Search for the cell housing the specified text and yield its [x, y] center coordinate. 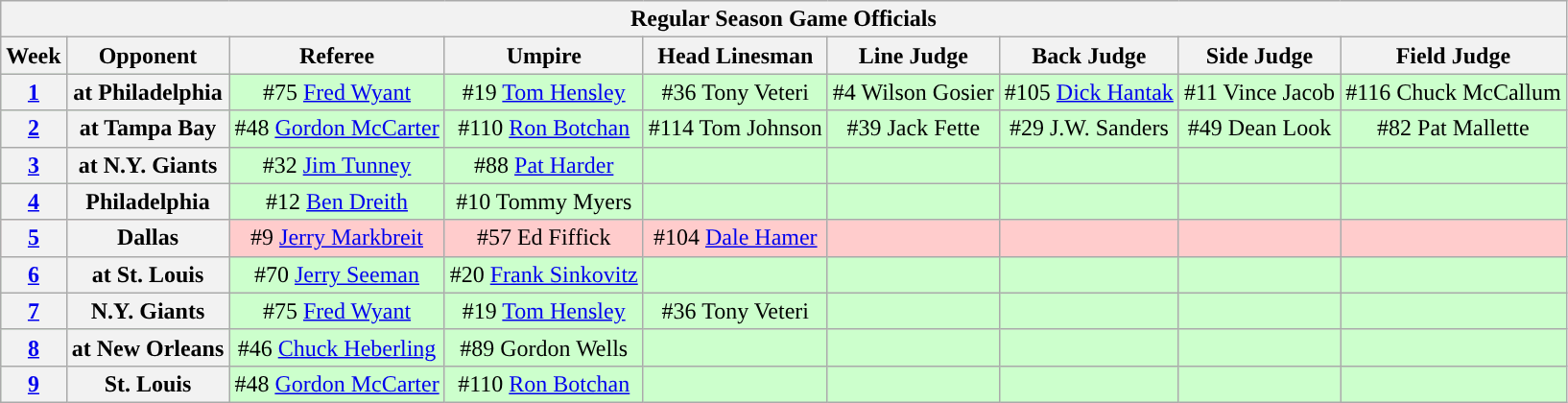
Line Judge [914, 56]
#9 Jerry Markbreit [337, 238]
#32 Jim Tunney [337, 165]
1 [34, 92]
8 [34, 347]
#12 Ben Dreith [337, 201]
N.Y. Giants [148, 311]
#89 Gordon Wells [543, 347]
at New Orleans [148, 347]
#105 Dick Hantak [1088, 92]
at Philadelphia [148, 92]
#46 Chuck Heberling [337, 347]
Referee [337, 56]
#39 Jack Fette [914, 129]
7 [34, 311]
Week [34, 56]
#49 Dean Look [1259, 129]
Field Judge [1454, 56]
Regular Season Game Officials [783, 19]
#20 Frank Sinkovitz [543, 274]
9 [34, 384]
Back Judge [1088, 56]
#70 Jerry Seeman [337, 274]
Side Judge [1259, 56]
#104 Dale Hamer [735, 238]
#10 Tommy Myers [543, 201]
at St. Louis [148, 274]
4 [34, 201]
at Tampa Bay [148, 129]
#11 Vince Jacob [1259, 92]
St. Louis [148, 384]
#4 Wilson Gosier [914, 92]
#116 Chuck McCallum [1454, 92]
#57 Ed Fiffick [543, 238]
Head Linesman [735, 56]
Opponent [148, 56]
#29 J.W. Sanders [1088, 129]
at N.Y. Giants [148, 165]
Philadelphia [148, 201]
Dallas [148, 238]
#88 Pat Harder [543, 165]
3 [34, 165]
Umpire [543, 56]
5 [34, 238]
2 [34, 129]
#82 Pat Mallette [1454, 129]
#114 Tom Johnson [735, 129]
6 [34, 274]
